Pinpoint the cell where the given text exists, returning its (x, y) midpoint coordinate. 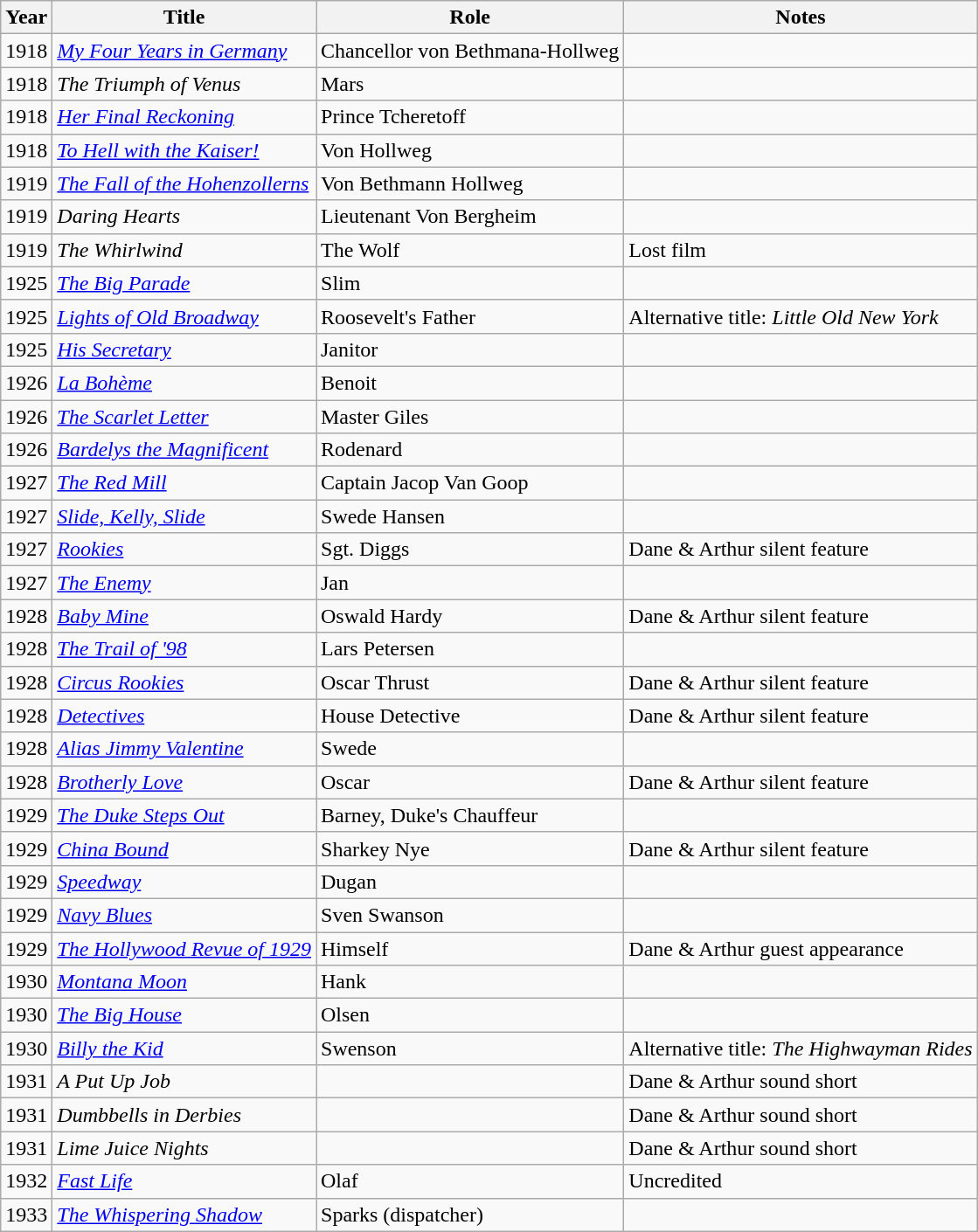
Master Giles (470, 417)
Oswald Hardy (470, 616)
Dumbbells in Derbies (184, 1115)
Navy Blues (184, 915)
Swenson (470, 1049)
Alternative title: Little Old New York (801, 316)
1932 (26, 1181)
Slim (470, 283)
Roosevelt's Father (470, 316)
The Triumph of Venus (184, 84)
The Enemy (184, 583)
Dugan (470, 882)
Montana Moon (184, 982)
My Four Years in Germany (184, 51)
House Detective (470, 716)
Fast Life (184, 1181)
Lieutenant Von Bergheim (470, 217)
Janitor (470, 350)
Jan (470, 583)
Notes (801, 17)
Barney, Duke's Chauffeur (470, 815)
Detectives (184, 716)
Chancellor von Bethmana-Hollweg (470, 51)
The Scarlet Letter (184, 417)
Mars (470, 84)
The Trail of '98 (184, 649)
Swede Hansen (470, 516)
Himself (470, 948)
Role (470, 17)
To Hell with the Kaiser! (184, 150)
The Duke Steps Out (184, 815)
Benoit (470, 383)
Lars Petersen (470, 649)
1933 (26, 1215)
La Bohème (184, 383)
Von Bethmann Hollweg (470, 183)
His Secretary (184, 350)
The Red Mill (184, 483)
Speedway (184, 882)
Billy the Kid (184, 1049)
Rodenard (470, 450)
Slide, Kelly, Slide (184, 516)
Sharkey Nye (470, 848)
The Big Parade (184, 283)
The Wolf (470, 250)
Hank (470, 982)
Lime Juice Nights (184, 1148)
Prince Tcheretoff (470, 117)
Brotherly Love (184, 782)
Alternative title: The Highwayman Rides (801, 1049)
Dane & Arthur guest appearance (801, 948)
Daring Hearts (184, 217)
Olsen (470, 1015)
Circus Rookies (184, 682)
The Fall of the Hohenzollerns (184, 183)
Sparks (dispatcher) (470, 1215)
Rookies (184, 550)
Sven Swanson (470, 915)
The Whirlwind (184, 250)
Sgt. Diggs (470, 550)
Oscar (470, 782)
Uncredited (801, 1181)
The Whispering Shadow (184, 1215)
Her Final Reckoning (184, 117)
Olaf (470, 1181)
Bardelys the Magnificent (184, 450)
The Hollywood Revue of 1929 (184, 948)
Title (184, 17)
Lost film (801, 250)
Year (26, 17)
Oscar Thrust (470, 682)
A Put Up Job (184, 1082)
China Bound (184, 848)
Lights of Old Broadway (184, 316)
Captain Jacop Van Goop (470, 483)
Swede (470, 749)
Baby Mine (184, 616)
Von Hollweg (470, 150)
The Big House (184, 1015)
Alias Jimmy Valentine (184, 749)
